Pinpoint the cell where the given text exists, returning its (x, y) midpoint coordinate. 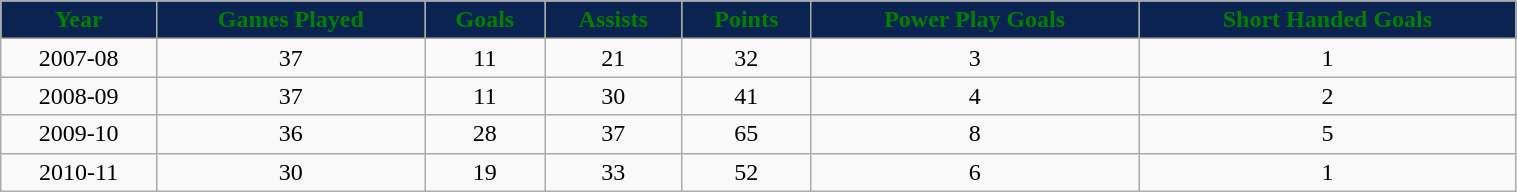
2010-11 (79, 172)
2007-08 (79, 58)
32 (746, 58)
4 (974, 96)
19 (484, 172)
2 (1328, 96)
2009-10 (79, 134)
Points (746, 20)
21 (613, 58)
65 (746, 134)
Power Play Goals (974, 20)
52 (746, 172)
2008-09 (79, 96)
33 (613, 172)
36 (292, 134)
8 (974, 134)
41 (746, 96)
Games Played (292, 20)
6 (974, 172)
5 (1328, 134)
Short Handed Goals (1328, 20)
Year (79, 20)
3 (974, 58)
Assists (613, 20)
Goals (484, 20)
28 (484, 134)
